Return the [x, y] coordinate for the center point of the cell that contains the specified text.  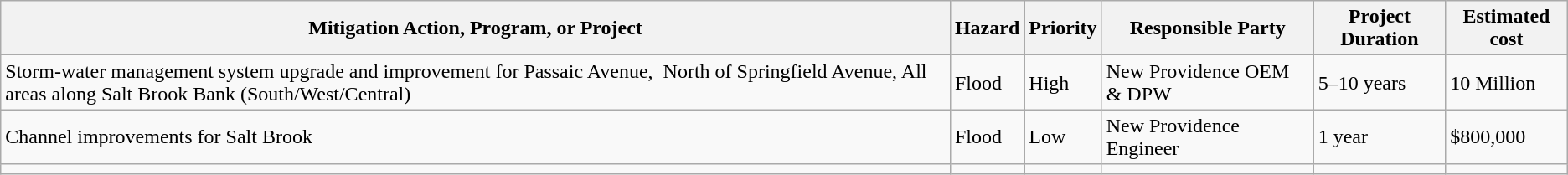
1 year [1380, 137]
Mitigation Action, Program, or Project [476, 28]
Channel improvements for Salt Brook [476, 137]
10 Million [1507, 82]
Low [1063, 137]
$800,000 [1507, 137]
Project Duration [1380, 28]
Priority [1063, 28]
Responsible Party [1208, 28]
Estimated cost [1507, 28]
Hazard [987, 28]
New Providence Engineer [1208, 137]
New Providence OEM & DPW [1208, 82]
High [1063, 82]
5–10 years [1380, 82]
